Provide the [x, y] coordinate of the cell's center where the given text is located.  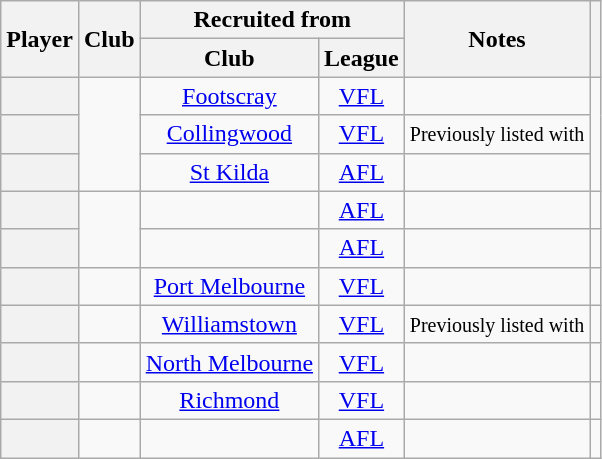
Notes [496, 39]
St Kilda [229, 172]
Collingwood [229, 134]
Player [40, 39]
Port Melbourne [229, 286]
Recruited from [272, 20]
Richmond [229, 400]
North Melbourne [229, 362]
League [362, 58]
Footscray [229, 96]
Williamstown [229, 324]
